Output the [x, y] coordinate of the center of the cell containing the given text.  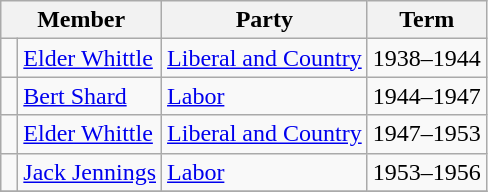
1953–1956 [426, 172]
Party [265, 20]
Bert Shard [90, 96]
Jack Jennings [90, 172]
1947–1953 [426, 134]
1938–1944 [426, 58]
1944–1947 [426, 96]
Member [82, 20]
Term [426, 20]
